From the cell containing the given text, extract its center point as (X, Y) coordinate. 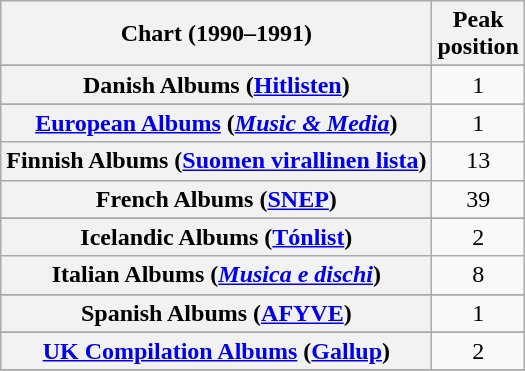
UK Compilation Albums (Gallup) (216, 351)
Danish Albums (Hitlisten) (216, 85)
13 (478, 161)
French Albums (SNEP) (216, 199)
Chart (1990–1991) (216, 34)
Icelandic Albums (Tónlist) (216, 237)
39 (478, 199)
Italian Albums (Musica e dischi) (216, 275)
European Albums (Music & Media) (216, 123)
Spanish Albums (AFYVE) (216, 313)
Finnish Albums (Suomen virallinen lista) (216, 161)
8 (478, 275)
Peakposition (478, 34)
